Extract the [X, Y] coordinate from the center of the cell holding the provided text.  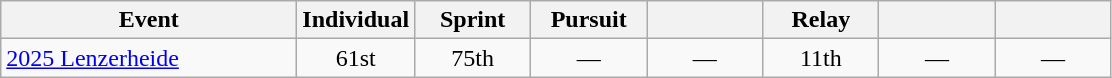
75th [473, 58]
61st [356, 58]
2025 Lenzerheide [149, 58]
Relay [821, 20]
Pursuit [589, 20]
Event [149, 20]
Sprint [473, 20]
11th [821, 58]
Individual [356, 20]
